Search for the cell housing the specified text and yield its (x, y) center coordinate. 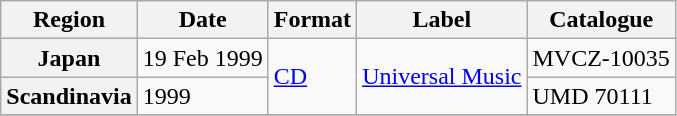
Scandinavia (69, 96)
Date (202, 20)
CD (312, 77)
Format (312, 20)
UMD 70111 (601, 96)
1999 (202, 96)
Japan (69, 58)
19 Feb 1999 (202, 58)
MVCZ-10035 (601, 58)
Universal Music (442, 77)
Catalogue (601, 20)
Region (69, 20)
Label (442, 20)
